From the cell containing the given text, extract its center point as (x, y) coordinate. 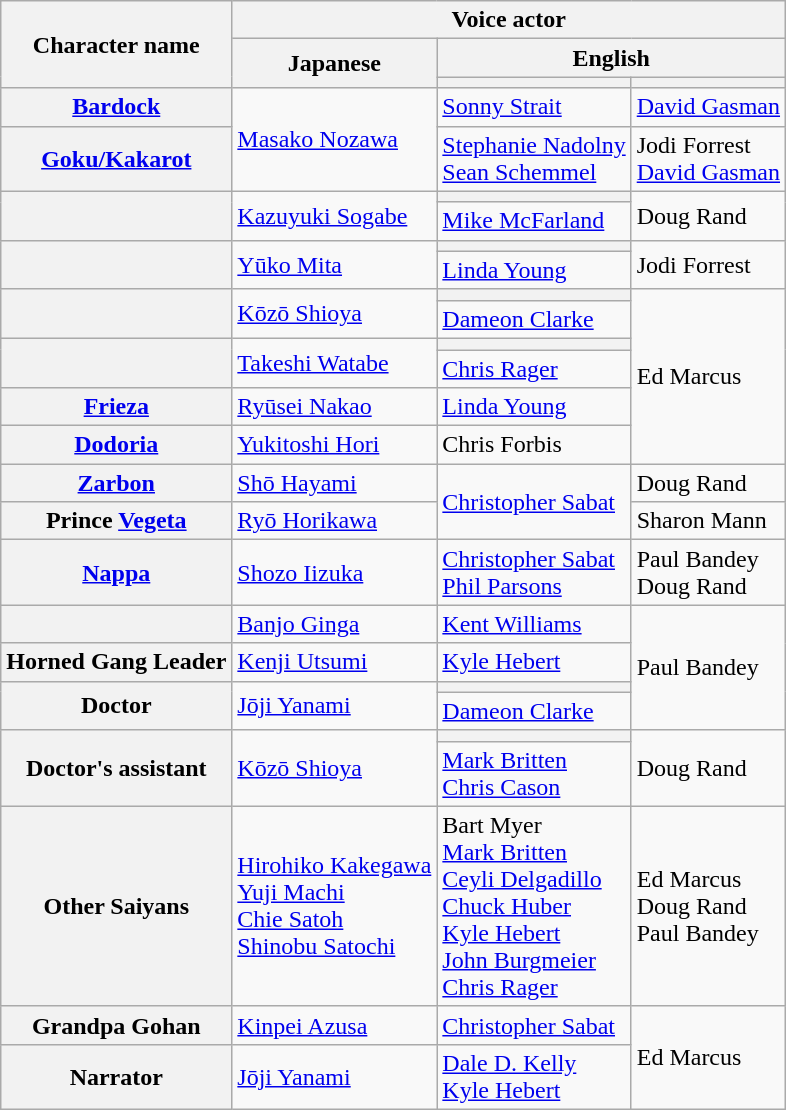
Jodi Forrest David Gasman (708, 158)
Japanese (334, 64)
Shozo Iizuka (334, 572)
Mike McFarland (534, 221)
Sharon Mann (708, 521)
Prince Vegeta (116, 521)
Nappa (116, 572)
Character name (116, 44)
Banjo Ginga (334, 624)
Kinpei Azusa (334, 1025)
David Gasman (708, 107)
Kent Williams (534, 624)
Doctor's assistant (116, 768)
Other Saiyans (116, 906)
Shō Hayami (334, 483)
Goku/Kakarot (116, 158)
Yūko Mita (334, 264)
Bardock (116, 107)
Jodi Forrest (708, 264)
Hirohiko KakegawaYuji MachiChie SatohShinobu Satochi (334, 906)
Paul Bandey (708, 668)
Narrator (116, 1076)
English (612, 58)
Grandpa Gohan (116, 1025)
Masako Nozawa (334, 140)
Bart MyerMark BrittenCeyli DelgadilloChuck HuberKyle HebertJohn BurgmeierChris Rager (534, 906)
Paul BandeyDoug Rand (708, 572)
Takeshi Watabe (334, 362)
Ed MarcusDoug RandPaul Bandey (708, 906)
Christopher Sabat Phil Parsons (534, 572)
Stephanie Nadolny Sean Schemmel (534, 158)
Doctor (116, 706)
Chris Rager (534, 369)
Ryūsei Nakao (334, 407)
Frieza (116, 407)
Voice actor (509, 20)
Chris Forbis (534, 445)
Zarbon (116, 483)
Kyle Hebert (534, 662)
Ryō Horikawa (334, 521)
Kazuyuki Sogabe (334, 216)
Yukitoshi Hori (334, 445)
Mark Britten Chris Cason (534, 774)
Dodoria (116, 445)
Sonny Strait (534, 107)
Kenji Utsumi (334, 662)
Dale D. Kelly Kyle Hebert (534, 1076)
Horned Gang Leader (116, 662)
